Identify which cell holds the provided text, then report its [x, y] central coordinate. 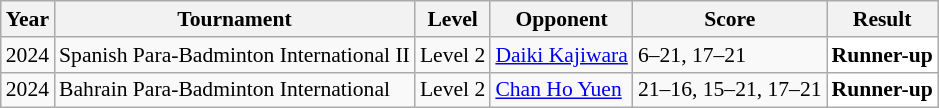
Spanish Para-Badminton International II [234, 55]
Level [452, 19]
Bahrain Para-Badminton International [234, 90]
Daiki Kajiwara [562, 55]
Tournament [234, 19]
Score [730, 19]
Year [28, 19]
Result [882, 19]
Chan Ho Yuen [562, 90]
Opponent [562, 19]
21–16, 15–21, 17–21 [730, 90]
6–21, 17–21 [730, 55]
